Locate the cell with the specified text and output its (X, Y) center coordinate. 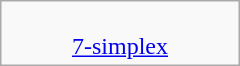
7-simplex (120, 34)
